Pinpoint the cell where the given text exists, returning its (X, Y) midpoint coordinate. 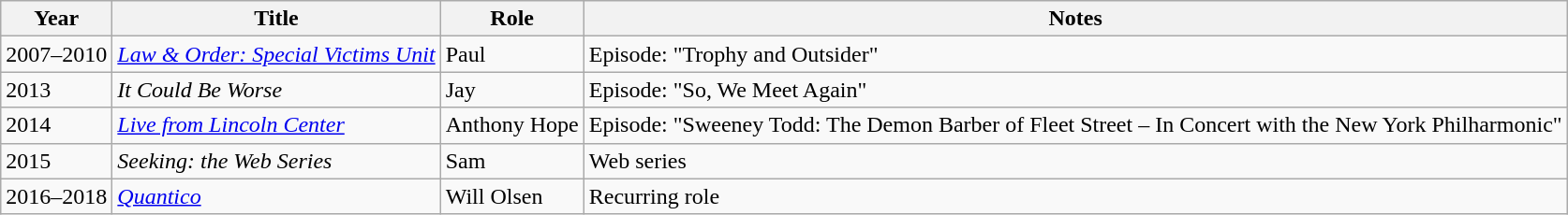
Quantico (276, 196)
Paul (511, 54)
Will Olsen (511, 196)
Notes (1075, 19)
It Could Be Worse (276, 90)
Episode: "So, We Meet Again" (1075, 90)
Year (56, 19)
2007–2010 (56, 54)
Episode: "Trophy and Outsider" (1075, 54)
Law & Order: Special Victims Unit (276, 54)
Jay (511, 90)
Seeking: the Web Series (276, 161)
Live from Lincoln Center (276, 125)
2014 (56, 125)
Role (511, 19)
Anthony Hope (511, 125)
2015 (56, 161)
Web series (1075, 161)
Recurring role (1075, 196)
Title (276, 19)
Sam (511, 161)
2016–2018 (56, 196)
2013 (56, 90)
Episode: "Sweeney Todd: The Demon Barber of Fleet Street – In Concert with the New York Philharmonic" (1075, 125)
